From the cell containing the given text, extract its center point as (x, y) coordinate. 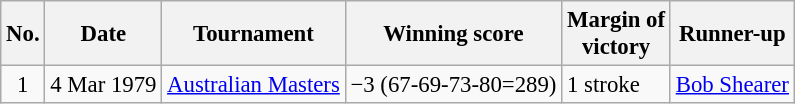
1 (23, 85)
4 Mar 1979 (104, 85)
Bob Shearer (732, 85)
1 stroke (616, 85)
Margin ofvictory (616, 34)
Runner-up (732, 34)
−3 (67-69-73-80=289) (454, 85)
Australian Masters (254, 85)
Tournament (254, 34)
No. (23, 34)
Winning score (454, 34)
Date (104, 34)
